For the text-containing cell, return its midpoint in [x, y] coordinate format. 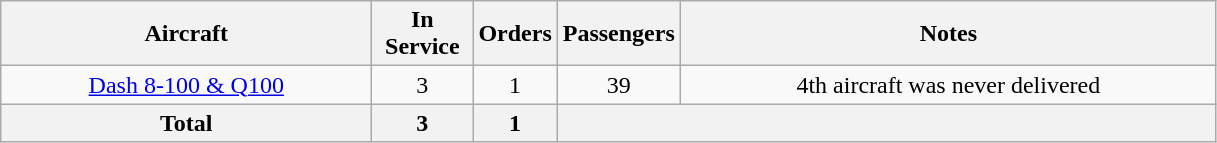
Passengers [618, 34]
4th aircraft was never delivered [948, 85]
Dash 8-100 & Q100 [186, 85]
Orders [515, 34]
Notes [948, 34]
In Service [422, 34]
Total [186, 123]
Aircraft [186, 34]
39 [618, 85]
